Search for the cell housing the specified text and yield its [X, Y] center coordinate. 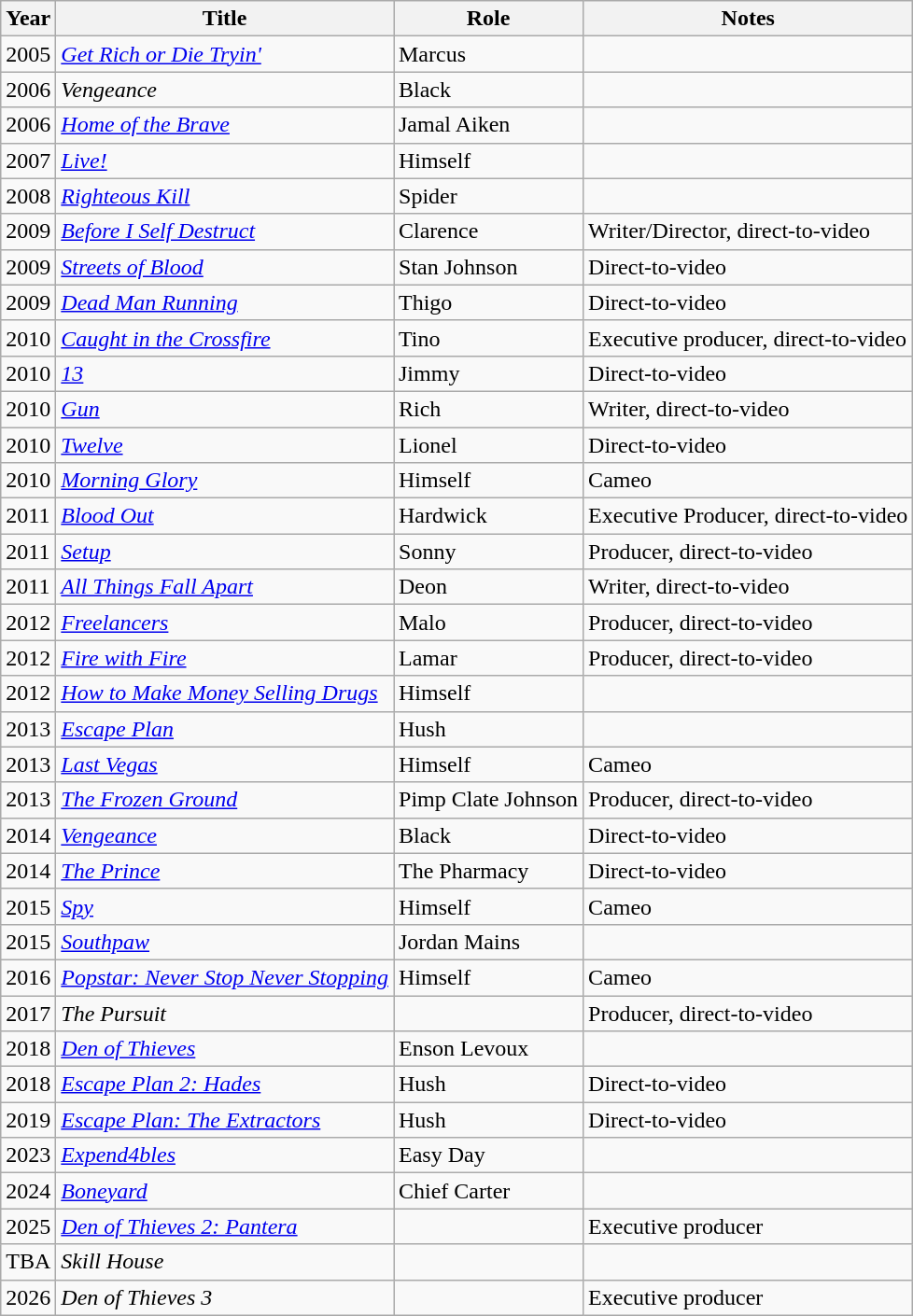
2007 [28, 161]
Expend4bles [225, 1155]
Gun [225, 409]
Den of Thieves [225, 1049]
Thigo [489, 302]
Jordan Mains [489, 942]
Escape Plan: The Extractors [225, 1120]
Lamar [489, 658]
Pimp Clate Johnson [489, 800]
Notes [749, 19]
Southpaw [225, 942]
13 [225, 373]
Stan Johnson [489, 267]
How to Make Money Selling Drugs [225, 693]
Blood Out [225, 516]
The Pursuit [225, 1013]
Freelancers [225, 623]
Clarence [489, 231]
Righteous Kill [225, 196]
Jamal Aiken [489, 125]
2016 [28, 977]
Escape Plan [225, 729]
Dead Man Running [225, 302]
Last Vegas [225, 764]
Easy Day [489, 1155]
Executive Producer, direct-to-video [749, 516]
Streets of Blood [225, 267]
Before I Self Destruct [225, 231]
Rich [489, 409]
2019 [28, 1120]
Jimmy [489, 373]
Malo [489, 623]
Morning Glory [225, 481]
Setup [225, 552]
Spider [489, 196]
Caught in the Crossfire [225, 338]
2008 [28, 196]
Enson Levoux [489, 1049]
Home of the Brave [225, 125]
2025 [28, 1226]
Den of Thieves 3 [225, 1297]
Tino [489, 338]
Live! [225, 161]
Boneyard [225, 1191]
Deon [489, 587]
All Things Fall Apart [225, 587]
The Pharmacy [489, 871]
Hardwick [489, 516]
Title [225, 19]
Twelve [225, 445]
Skill House [225, 1262]
2017 [28, 1013]
Executive producer, direct-to-video [749, 338]
Den of Thieves 2: Pantera [225, 1226]
TBA [28, 1262]
Marcus [489, 54]
2026 [28, 1297]
Sonny [489, 552]
2023 [28, 1155]
Get Rich or Die Tryin' [225, 54]
2024 [28, 1191]
Writer/Director, direct-to-video [749, 231]
2005 [28, 54]
Year [28, 19]
The Prince [225, 871]
Lionel [489, 445]
Fire with Fire [225, 658]
Chief Carter [489, 1191]
The Frozen Ground [225, 800]
Escape Plan 2: Hades [225, 1085]
Popstar: Never Stop Never Stopping [225, 977]
Role [489, 19]
Spy [225, 906]
